Output the (x, y) coordinate of the center of the cell containing the given text.  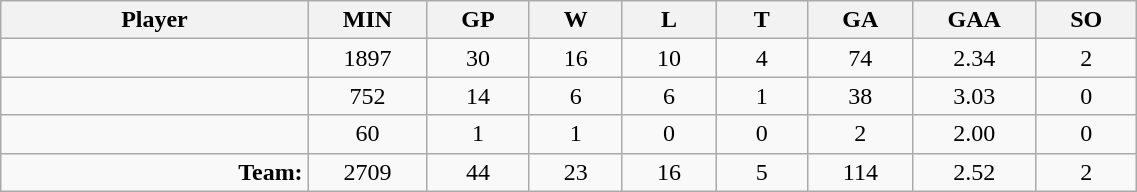
14 (478, 96)
W (576, 20)
2709 (368, 172)
60 (368, 134)
10 (668, 58)
L (668, 20)
2.34 (974, 58)
1897 (368, 58)
GP (478, 20)
38 (860, 96)
GAA (974, 20)
4 (762, 58)
30 (478, 58)
74 (860, 58)
Team: (154, 172)
44 (478, 172)
114 (860, 172)
MIN (368, 20)
3.03 (974, 96)
5 (762, 172)
23 (576, 172)
T (762, 20)
752 (368, 96)
2.52 (974, 172)
2.00 (974, 134)
GA (860, 20)
SO (1086, 20)
Player (154, 20)
